Return the [X, Y] coordinate for the center point of the cell that contains the specified text.  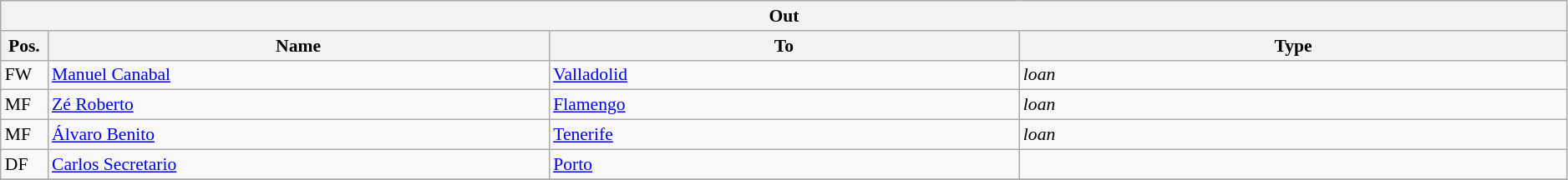
Tenerife [784, 135]
Manuel Canabal [298, 75]
Out [784, 16]
Name [298, 46]
To [784, 46]
Valladolid [784, 75]
Carlos Secretario [298, 164]
Porto [784, 164]
Pos. [24, 46]
Flamengo [784, 105]
DF [24, 164]
Álvaro Benito [298, 135]
FW [24, 75]
Type [1293, 46]
Zé Roberto [298, 105]
